Determine the (x, y) coordinate at the center of the cell enclosing the given text.  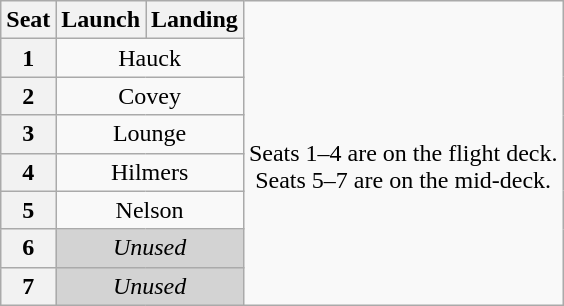
1 (28, 58)
2 (28, 96)
Seat (28, 20)
Hauck (150, 58)
Launch (101, 20)
7 (28, 286)
5 (28, 210)
Seats 1–4 are on the flight deck.Seats 5–7 are on the mid-deck. (403, 153)
4 (28, 172)
6 (28, 248)
Lounge (150, 134)
Hilmers (150, 172)
Nelson (150, 210)
Covey (150, 96)
Landing (195, 20)
3 (28, 134)
